Find where the given text appears and provide that cell's center as (X, Y) coordinate. 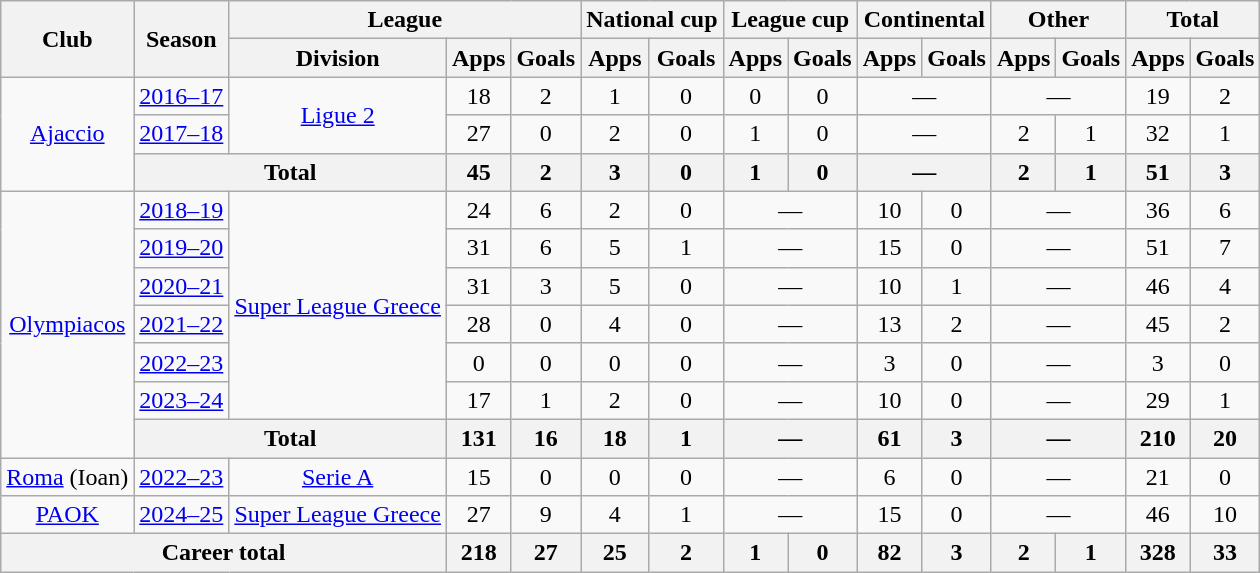
PAOK (68, 515)
2017–18 (182, 134)
28 (478, 324)
9 (546, 515)
328 (1158, 553)
131 (478, 438)
7 (1225, 248)
Serie A (338, 477)
61 (889, 438)
210 (1158, 438)
21 (1158, 477)
29 (1158, 400)
16 (546, 438)
32 (1158, 134)
218 (478, 553)
25 (615, 553)
2019–20 (182, 248)
League cup (790, 20)
2016–17 (182, 96)
Ligue 2 (338, 115)
Division (338, 58)
2020–21 (182, 286)
2023–24 (182, 400)
League (405, 20)
2021–22 (182, 324)
19 (1158, 96)
Club (68, 39)
National cup (652, 20)
Season (182, 39)
17 (478, 400)
24 (478, 210)
2024–25 (182, 515)
13 (889, 324)
Continental (924, 20)
Ajaccio (68, 134)
82 (889, 553)
20 (1225, 438)
36 (1158, 210)
Career total (224, 553)
Olympiacos (68, 324)
33 (1225, 553)
2018–19 (182, 210)
Other (1058, 20)
Roma (Ioan) (68, 477)
